Output the [x, y] coordinate of the center of the cell containing the given text.  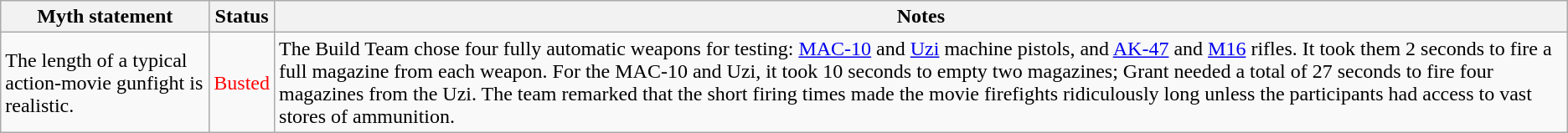
The length of a typical action-movie gunfight is realistic. [106, 82]
Busted [242, 82]
Notes [921, 17]
Myth statement [106, 17]
Status [242, 17]
